Provide the (x, y) coordinate of the cell's center where the given text is located.  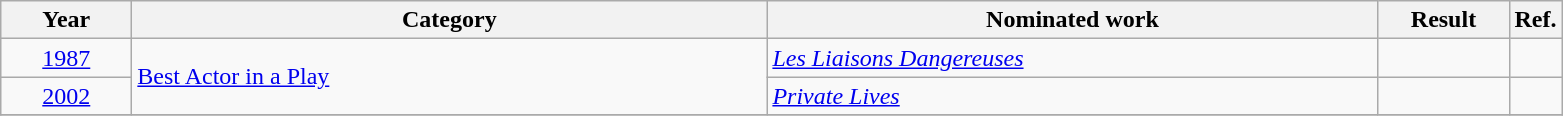
Ref. (1536, 20)
Best Actor in a Play (450, 77)
2002 (66, 96)
Result (1444, 20)
Category (450, 20)
Les Liaisons Dangereuses (1072, 58)
Year (66, 20)
1987 (66, 58)
Private Lives (1072, 96)
Nominated work (1072, 20)
